Return the [X, Y] coordinate for the center point of the cell that contains the specified text.  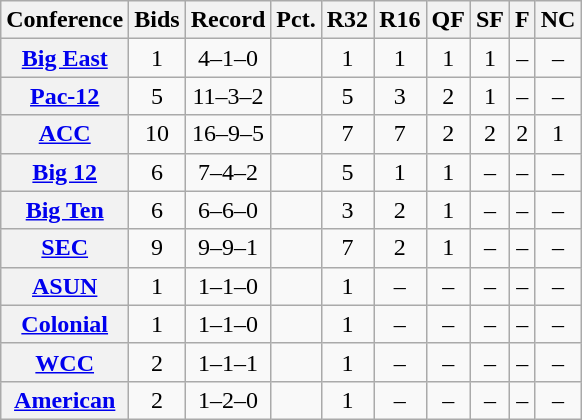
SF [490, 20]
Big East [65, 58]
Conference [65, 20]
WCC [65, 362]
Colonial [65, 324]
9 [157, 248]
Bids [157, 20]
7–4–2 [228, 172]
SEC [65, 248]
6–6–0 [228, 210]
Pac-12 [65, 96]
R32 [347, 20]
F [522, 20]
9–9–1 [228, 248]
11–3–2 [228, 96]
American [65, 400]
1–2–0 [228, 400]
Big 12 [65, 172]
Big Ten [65, 210]
16–9–5 [228, 134]
ACC [65, 134]
4–1–0 [228, 58]
ASUN [65, 286]
Pct. [296, 20]
1–1–1 [228, 362]
QF [448, 20]
R16 [400, 20]
Record [228, 20]
NC [558, 20]
10 [157, 134]
